Return the (x, y) coordinate for the center point of the cell that contains the specified text.  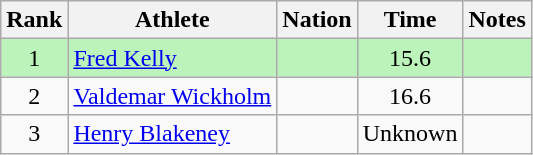
2 (34, 96)
Time (410, 20)
Valdemar Wickholm (172, 96)
16.6 (410, 96)
Nation (317, 20)
1 (34, 58)
Athlete (172, 20)
Fred Kelly (172, 58)
Notes (497, 20)
Unknown (410, 134)
Rank (34, 20)
3 (34, 134)
Henry Blakeney (172, 134)
15.6 (410, 58)
